Scan for the cell matching the given text and deliver its [x, y] coordinate at center. 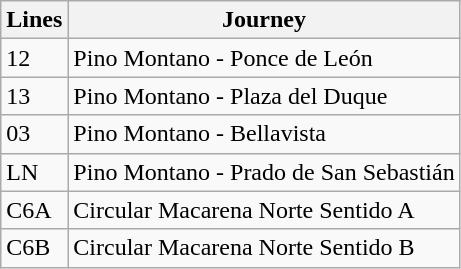
Pino Montano - Prado de San Sebastián [264, 172]
Pino Montano - Ponce de León [264, 58]
Circular Macarena Norte Sentido A [264, 210]
Circular Macarena Norte Sentido B [264, 248]
12 [34, 58]
03 [34, 134]
C6B [34, 248]
13 [34, 96]
C6A [34, 210]
Pino Montano - Plaza del Duque [264, 96]
LN [34, 172]
Pino Montano - Bellavista [264, 134]
Lines [34, 20]
Journey [264, 20]
